Provide the (X, Y) coordinate of the cell's center where the given text is located.  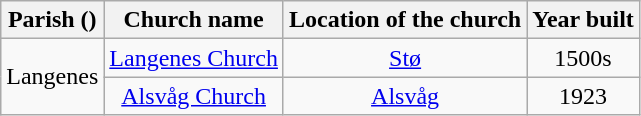
Location of the church (404, 20)
1923 (584, 96)
Alsvåg Church (194, 96)
1500s (584, 58)
Alsvåg (404, 96)
Langenes Church (194, 58)
Langenes (52, 77)
Year built (584, 20)
Stø (404, 58)
Parish () (52, 20)
Church name (194, 20)
